Detect which cell encompasses the target text, then output its [X, Y] center coordinate. 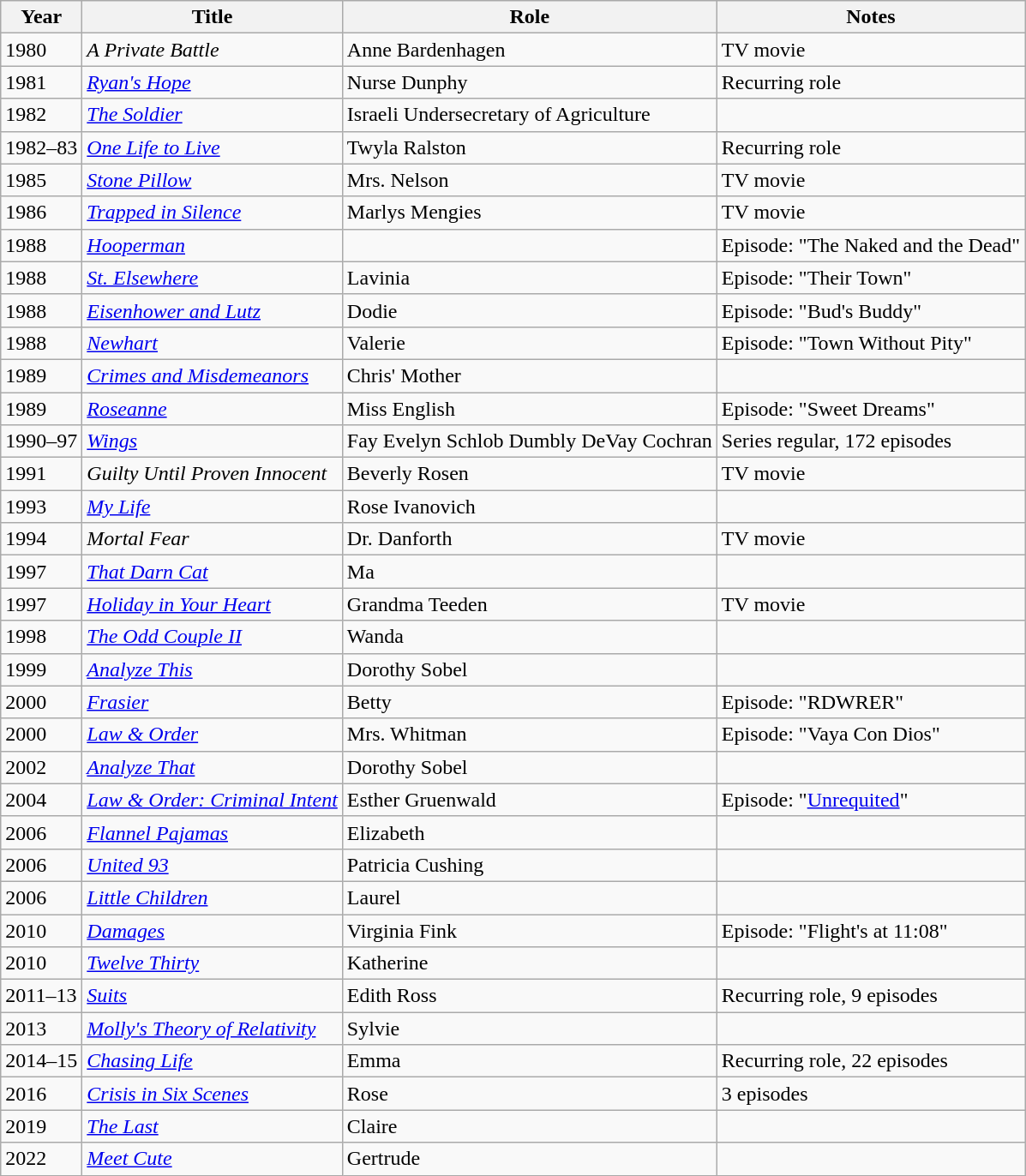
Molly's Theory of Relativity [213, 1029]
St. Elsewhere [213, 278]
Wanda [530, 637]
Edith Ross [530, 996]
Gertrude [530, 1159]
Mrs. Whitman [530, 735]
2016 [41, 1094]
Episode: "Bud's Buddy" [871, 310]
Recurring role, 9 episodes [871, 996]
Year [41, 17]
2019 [41, 1126]
My Life [213, 507]
Ma [530, 572]
Eisenhower and Lutz [213, 310]
Episode: "Vaya Con Dios" [871, 735]
Roseanne [213, 409]
Law & Order [213, 735]
Wings [213, 441]
Betty [530, 702]
1999 [41, 669]
Emma [530, 1061]
Patricia Cushing [530, 865]
Episode: "Sweet Dreams" [871, 409]
A Private Battle [213, 50]
Chris' Mother [530, 375]
Newhart [213, 343]
Chasing Life [213, 1061]
Episode: "RDWRER" [871, 702]
2002 [41, 767]
1986 [41, 213]
Frasier [213, 702]
Hooperman [213, 245]
Episode: "Flight's at 11:08" [871, 930]
Ryan's Hope [213, 82]
Grandma Teeden [530, 604]
1982 [41, 115]
Anne Bardenhagen [530, 50]
Analyze This [213, 669]
1982–83 [41, 147]
Marlys Mengies [530, 213]
Mrs. Nelson [530, 180]
Miss English [530, 409]
Trapped in Silence [213, 213]
Guilty Until Proven Innocent [213, 474]
Crimes and Misdemeanors [213, 375]
2013 [41, 1029]
That Darn Cat [213, 572]
Twyla Ralston [530, 147]
Sylvie [530, 1029]
Title [213, 17]
1990–97 [41, 441]
Little Children [213, 897]
Meet Cute [213, 1159]
Fay Evelyn Schlob Dumbly DeVay Cochran [530, 441]
Twelve Thirty [213, 963]
1994 [41, 539]
Claire [530, 1126]
Episode: "Their Town" [871, 278]
Virginia Fink [530, 930]
2011–13 [41, 996]
1981 [41, 82]
Rose Ivanovich [530, 507]
Valerie [530, 343]
Notes [871, 17]
2004 [41, 800]
Holiday in Your Heart [213, 604]
Damages [213, 930]
2014–15 [41, 1061]
Dr. Danforth [530, 539]
Law & Order: Criminal Intent [213, 800]
One Life to Live [213, 147]
The Last [213, 1126]
Suits [213, 996]
Role [530, 17]
Stone Pillow [213, 180]
Katherine [530, 963]
Laurel [530, 897]
Flannel Pajamas [213, 832]
The Odd Couple II [213, 637]
Beverly Rosen [530, 474]
Series regular, 172 episodes [871, 441]
1998 [41, 637]
United 93 [213, 865]
Mortal Fear [213, 539]
Nurse Dunphy [530, 82]
Episode: "Unrequited" [871, 800]
3 episodes [871, 1094]
Episode: "The Naked and the Dead" [871, 245]
Lavinia [530, 278]
The Soldier [213, 115]
Esther Gruenwald [530, 800]
Crisis in Six Scenes [213, 1094]
Elizabeth [530, 832]
1993 [41, 507]
1980 [41, 50]
Dodie [530, 310]
2022 [41, 1159]
1985 [41, 180]
Rose [530, 1094]
1991 [41, 474]
Analyze That [213, 767]
Recurring role, 22 episodes [871, 1061]
Israeli Undersecretary of Agriculture [530, 115]
Episode: "Town Without Pity" [871, 343]
